Provide the [X, Y] coordinate of the cell's center where the given text is located.  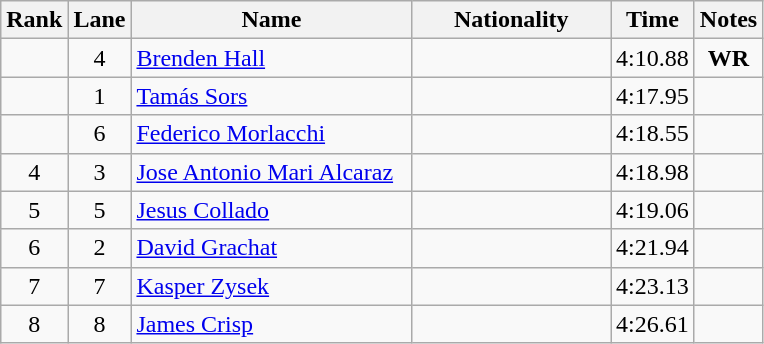
WR [728, 58]
Lane [100, 20]
4:21.94 [653, 248]
Tamás Sors [272, 96]
Time [653, 20]
1 [100, 96]
Federico Morlacchi [272, 134]
Notes [728, 20]
Name [272, 20]
Rank [34, 20]
2 [100, 248]
3 [100, 172]
Nationality [512, 20]
4:10.88 [653, 58]
David Grachat [272, 248]
James Crisp [272, 324]
Kasper Zysek [272, 286]
4:18.55 [653, 134]
4:17.95 [653, 96]
Brenden Hall [272, 58]
4:23.13 [653, 286]
Jesus Collado [272, 210]
Jose Antonio Mari Alcaraz [272, 172]
4:26.61 [653, 324]
4:19.06 [653, 210]
4:18.98 [653, 172]
